Provide the [x, y] coordinate of the cell's center where the given text is located.  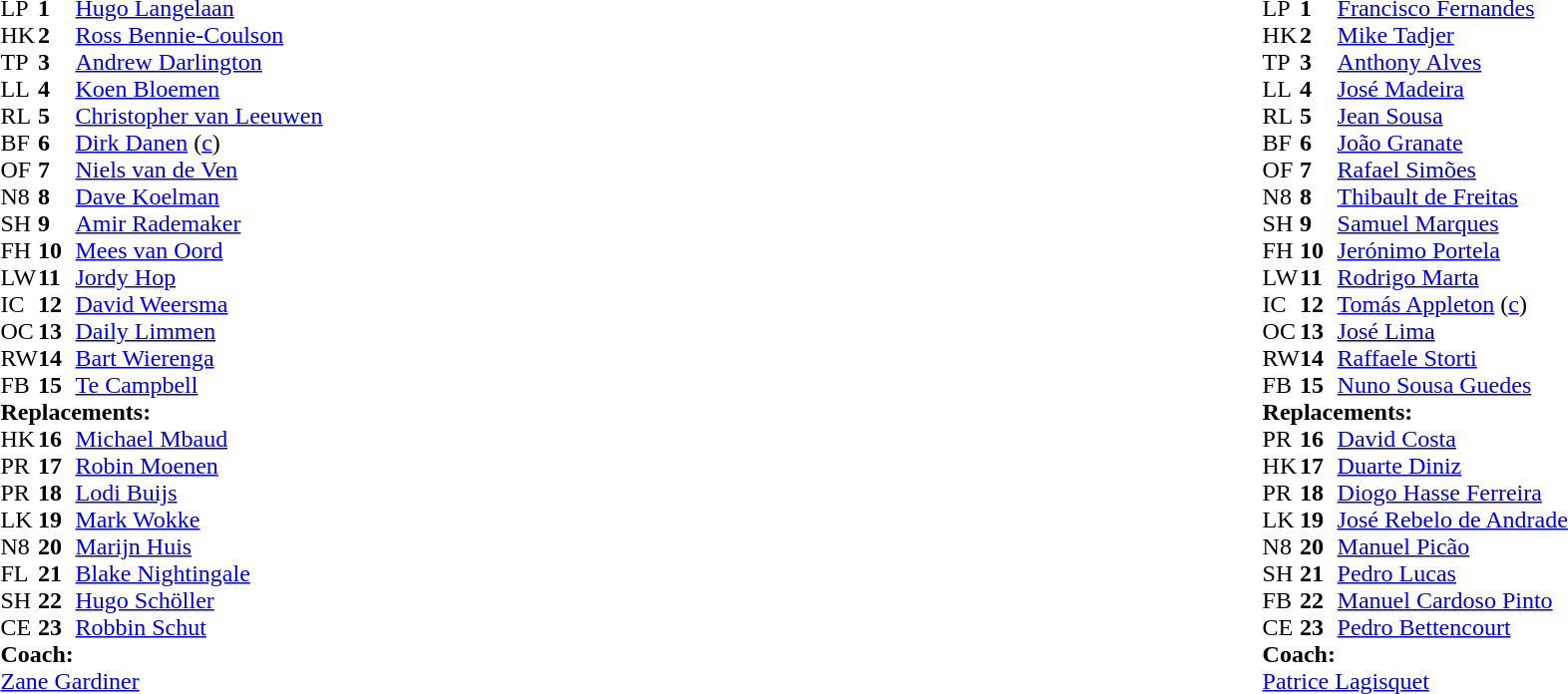
Duarte Diniz [1452, 467]
João Granate [1452, 144]
Pedro Lucas [1452, 574]
David Weersma [199, 305]
Mike Tadjer [1452, 36]
Mark Wokke [199, 520]
Robin Moenen [199, 467]
FL [19, 574]
Dirk Danen (c) [199, 144]
José Lima [1452, 331]
Blake Nightingale [199, 574]
Manuel Picão [1452, 546]
Mees van Oord [199, 251]
David Costa [1452, 439]
Samuel Marques [1452, 223]
Nuno Sousa Guedes [1452, 385]
Dave Koelman [199, 197]
Marijn Huis [199, 546]
Ross Bennie-Coulson [199, 36]
Amir Rademaker [199, 223]
Jordy Hop [199, 277]
Diogo Hasse Ferreira [1452, 493]
Pedro Bettencourt [1452, 628]
Bart Wierenga [199, 359]
Andrew Darlington [199, 62]
Koen Bloemen [199, 90]
Christopher van Leeuwen [199, 116]
Rodrigo Marta [1452, 277]
Hugo Schöller [199, 600]
Jerónimo Portela [1452, 251]
Raffaele Storti [1452, 359]
Jean Sousa [1452, 116]
Tomás Appleton (c) [1452, 305]
Daily Limmen [199, 331]
Te Campbell [199, 385]
José Rebelo de Andrade [1452, 520]
Michael Mbaud [199, 439]
José Madeira [1452, 90]
Anthony Alves [1452, 62]
Robbin Schut [199, 628]
Manuel Cardoso Pinto [1452, 600]
Niels van de Ven [199, 170]
Lodi Buijs [199, 493]
Rafael Simões [1452, 170]
Thibault de Freitas [1452, 197]
